Scan for the cell matching the given text and deliver its [X, Y] coordinate at center. 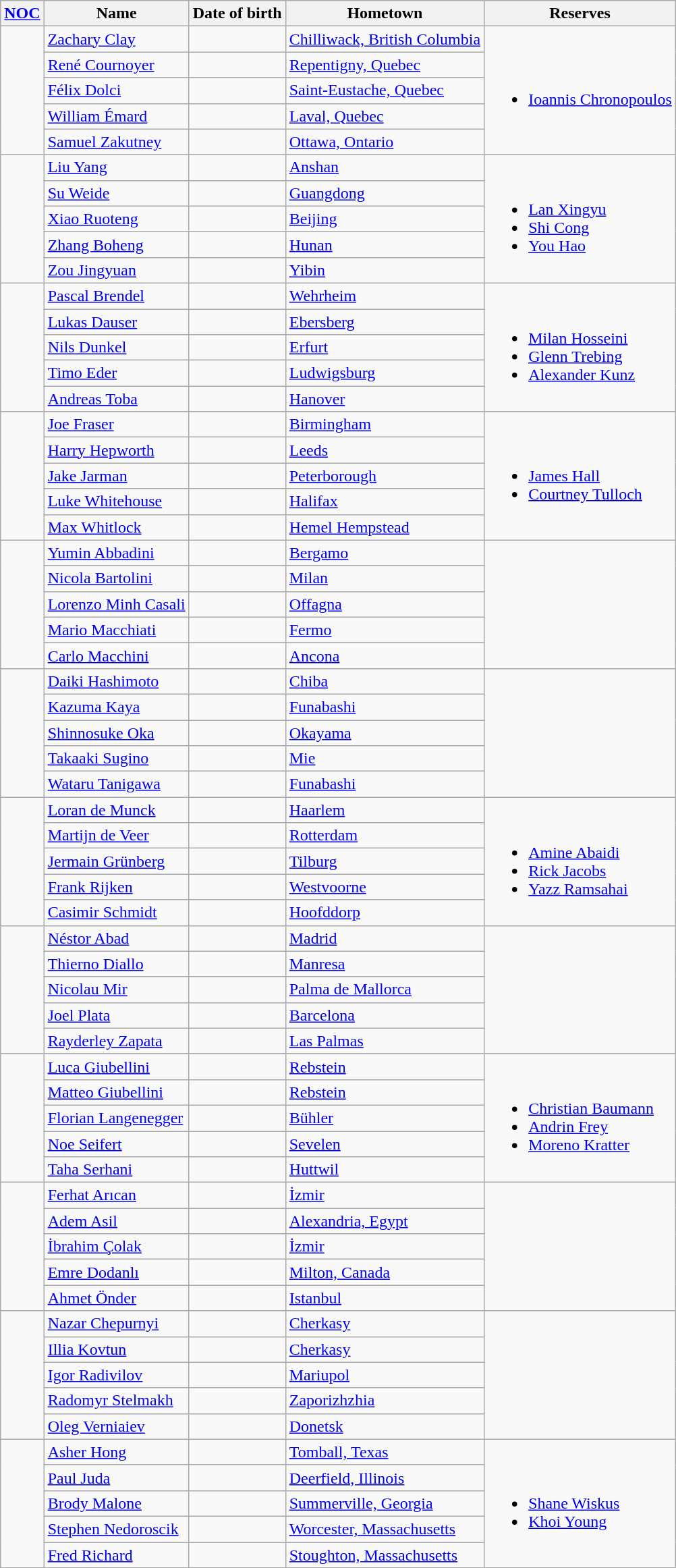
Las Palmas [385, 1041]
Oleg Verniaiev [116, 1426]
Mie [385, 759]
Leeds [385, 450]
Westvoorne [385, 887]
Frank Rijken [116, 887]
Saint-Eustache, Quebec [385, 90]
Yibin [385, 270]
Samuel Zakutney [116, 142]
Ioannis Chronopoulos [580, 90]
Carlo Macchini [116, 655]
Deerfield, Illinois [385, 1478]
Félix Dolci [116, 90]
Madrid [385, 938]
Ahmet Önder [116, 1298]
Tomball, Texas [385, 1452]
Su Weide [116, 193]
Alexandria, Egypt [385, 1221]
Beijing [385, 219]
Takaaki Sugino [116, 759]
Stephen Nedoroscik [116, 1529]
Sevelen [385, 1144]
Ludwigsburg [385, 373]
Radomyr Stelmakh [116, 1401]
Lan XingyuShi CongYou Hao [580, 219]
Hemel Hempstead [385, 527]
René Cournoyer [116, 65]
Amine AbaidiRick JacobsYazz Ramsahai [580, 861]
Reserves [580, 13]
Lukas Dauser [116, 322]
Casimir Schmidt [116, 913]
Ebersberg [385, 322]
Joel Plata [116, 1015]
Name [116, 13]
Illia Kovtun [116, 1349]
Zaporizhzhia [385, 1401]
Ancona [385, 655]
Milan [385, 578]
Brody Malone [116, 1503]
Mariupol [385, 1375]
William Émard [116, 116]
Noe Seifert [116, 1144]
Ferhat Arıcan [116, 1195]
Yumin Abbadini [116, 553]
Joe Fraser [116, 425]
Nicola Bartolini [116, 578]
Fred Richard [116, 1555]
Milan HosseiniGlenn TrebingAlexander Kunz [580, 347]
Liu Yang [116, 167]
Bergamo [385, 553]
Luke Whitehouse [116, 502]
Donetsk [385, 1426]
Jermain Grünberg [116, 861]
Adem Asil [116, 1221]
Worcester, Massachusetts [385, 1529]
Igor Radivilov [116, 1375]
Paul Juda [116, 1478]
Nils Dunkel [116, 348]
Halifax [385, 502]
Luca Giubellini [116, 1066]
Hanover [385, 399]
Offagna [385, 604]
Mario Macchiati [116, 630]
Zhang Boheng [116, 244]
Andreas Toba [116, 399]
Zou Jingyuan [116, 270]
Date of birth [237, 13]
Nicolau Mir [116, 990]
Martijn de Veer [116, 836]
Barcelona [385, 1015]
Kazuma Kaya [116, 707]
Nazar Chepurnyi [116, 1324]
Tilburg [385, 861]
Laval, Quebec [385, 116]
Hoofddorp [385, 913]
Timo Eder [116, 373]
Thierno Diallo [116, 964]
Palma de Mallorca [385, 990]
Christian BaumannAndrin FreyMoreno Kratter [580, 1118]
Lorenzo Minh Casali [116, 604]
Zachary Clay [116, 39]
Wataru Tanigawa [116, 784]
Peterborough [385, 476]
Max Whitlock [116, 527]
Loran de Munck [116, 810]
Chiba [385, 681]
Wehrheim [385, 296]
Summerville, Georgia [385, 1503]
James HallCourtney Tulloch [580, 476]
Rayderley Zapata [116, 1041]
Chilliwack, British Columbia [385, 39]
Daiki Hashimoto [116, 681]
Okayama [385, 732]
Jake Jarman [116, 476]
Xiao Ruoteng [116, 219]
Milton, Canada [385, 1272]
Istanbul [385, 1298]
Manresa [385, 964]
İbrahim Çolak [116, 1247]
Taha Serhani [116, 1170]
Néstor Abad [116, 938]
Florian Langenegger [116, 1118]
Anshan [385, 167]
Guangdong [385, 193]
Huttwil [385, 1170]
Pascal Brendel [116, 296]
Birmingham [385, 425]
Repentigny, Quebec [385, 65]
Harry Hepworth [116, 450]
Hunan [385, 244]
Fermo [385, 630]
Rotterdam [385, 836]
Haarlem [385, 810]
Ottawa, Ontario [385, 142]
NOC [22, 13]
Erfurt [385, 348]
Shane WiskusKhoi Young [580, 1503]
Asher Hong [116, 1452]
Emre Dodanlı [116, 1272]
Matteo Giubellini [116, 1092]
Shinnosuke Oka [116, 732]
Bühler [385, 1118]
Stoughton, Massachusetts [385, 1555]
Hometown [385, 13]
